Output the (x, y) coordinate of the center of the cell containing the given text.  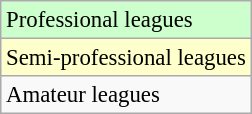
Professional leagues (126, 20)
Semi-professional leagues (126, 58)
Amateur leagues (126, 95)
